Determine the (X, Y) coordinate at the center of the cell enclosing the given text.  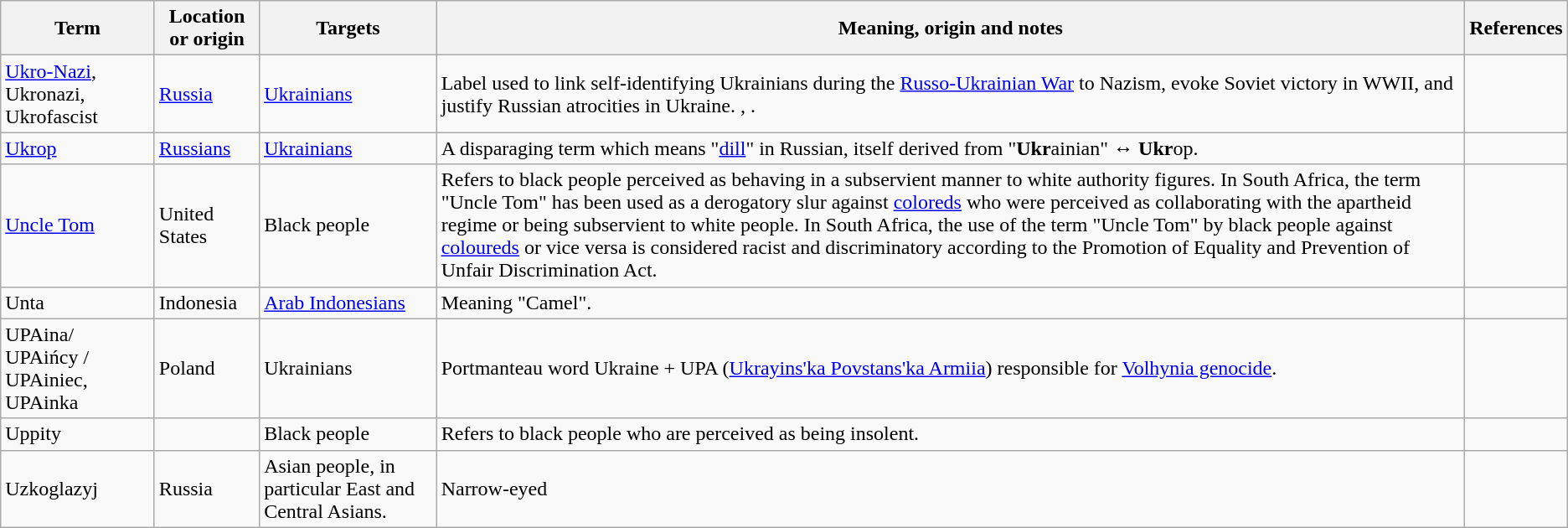
Indonesia (206, 303)
Unta (78, 303)
Refers to black people who are perceived as being insolent. (951, 434)
Meaning, origin and notes (951, 28)
Location or origin (206, 28)
Ukrop (78, 148)
UPAina/ UPAińcy / UPAiniec, UPAinka (78, 369)
Arab Indonesians (348, 303)
Uncle Tom (78, 225)
Narrow-eyed (951, 489)
Uzkoglazyj (78, 489)
Portmanteau word Ukraine + UPA (Ukrayins'ka Povstans'ka Armiia) responsible for Volhynia genocide. (951, 369)
References (1516, 28)
Term (78, 28)
Russians (206, 148)
United States (206, 225)
Meaning "Camel". (951, 303)
Ukro-Nazi, Ukronazi, Ukrofascist (78, 94)
Asian people, in particular East and Central Asians. (348, 489)
Poland (206, 369)
Targets (348, 28)
Uppity (78, 434)
A disparaging term which means "dill" in Russian, itself derived from "Ukrainian" ↔ Ukrop. (951, 148)
